Find where the given text appears and provide that cell's center as (x, y) coordinate. 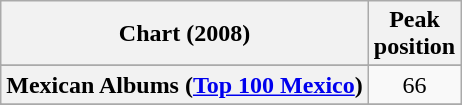
Mexican Albums (Top 100 Mexico) (185, 85)
66 (414, 85)
Chart (2008) (185, 34)
Peakposition (414, 34)
